Locate the cell with the specified text and output its [X, Y] center coordinate. 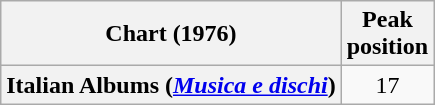
Chart (1976) [171, 34]
Peakposition [387, 34]
17 [387, 85]
Italian Albums (Musica e dischi) [171, 85]
